Pinpoint the cell where the given text exists, returning its [x, y] midpoint coordinate. 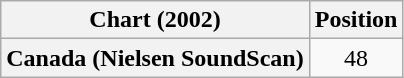
Chart (2002) [155, 20]
Position [356, 20]
48 [356, 58]
Canada (Nielsen SoundScan) [155, 58]
